Identify which cell holds the provided text, then report its (X, Y) central coordinate. 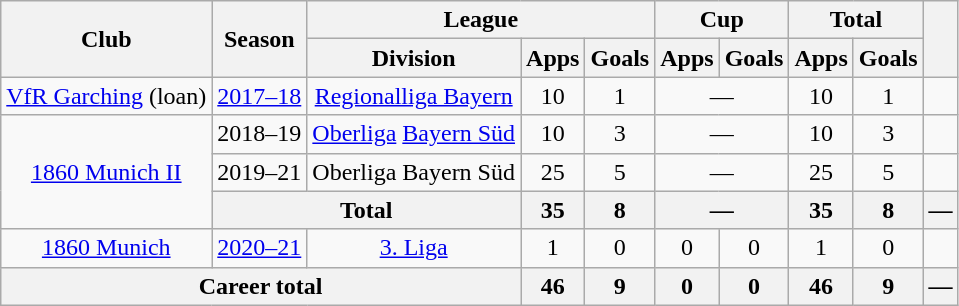
Regionalliga Bayern (414, 96)
2020–21 (260, 248)
3. Liga (414, 248)
VfR Garching (loan) (106, 96)
2018–19 (260, 134)
Season (260, 39)
1860 Munich (106, 248)
2017–18 (260, 96)
1860 Munich II (106, 172)
Cup (722, 20)
Career total (261, 286)
Club (106, 39)
2019–21 (260, 172)
League (481, 20)
Division (414, 58)
